Scan for the cell matching the given text and deliver its [x, y] coordinate at center. 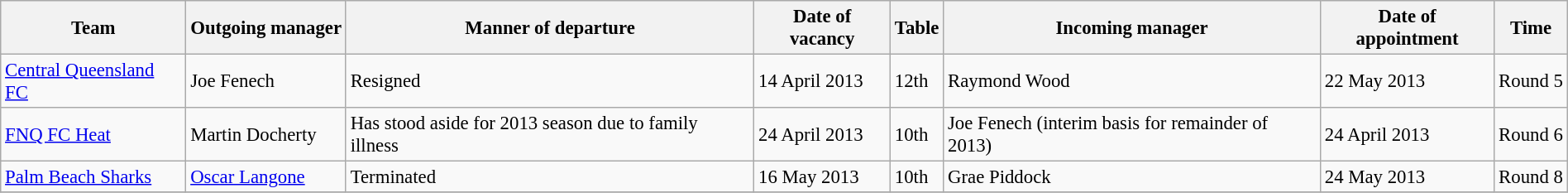
Palm Beach Sharks [93, 177]
Martin Docherty [266, 134]
Joe Fenech [266, 81]
22 May 2013 [1407, 81]
Date of vacancy [822, 28]
16 May 2013 [822, 177]
Incoming manager [1132, 28]
Round 6 [1531, 134]
Raymond Wood [1132, 81]
Resigned [549, 81]
Round 8 [1531, 177]
Time [1531, 28]
Joe Fenech (interim basis for remainder of 2013) [1132, 134]
Terminated [549, 177]
Central Queensland FC [93, 81]
Table [916, 28]
Grae Piddock [1132, 177]
12th [916, 81]
FNQ FC Heat [93, 134]
Outgoing manager [266, 28]
Round 5 [1531, 81]
Team [93, 28]
14 April 2013 [822, 81]
Has stood aside for 2013 season due to family illness [549, 134]
Manner of departure [549, 28]
Date of appointment [1407, 28]
Oscar Langone [266, 177]
24 May 2013 [1407, 177]
